Determine the (x, y) coordinate at the center of the cell enclosing the given text.  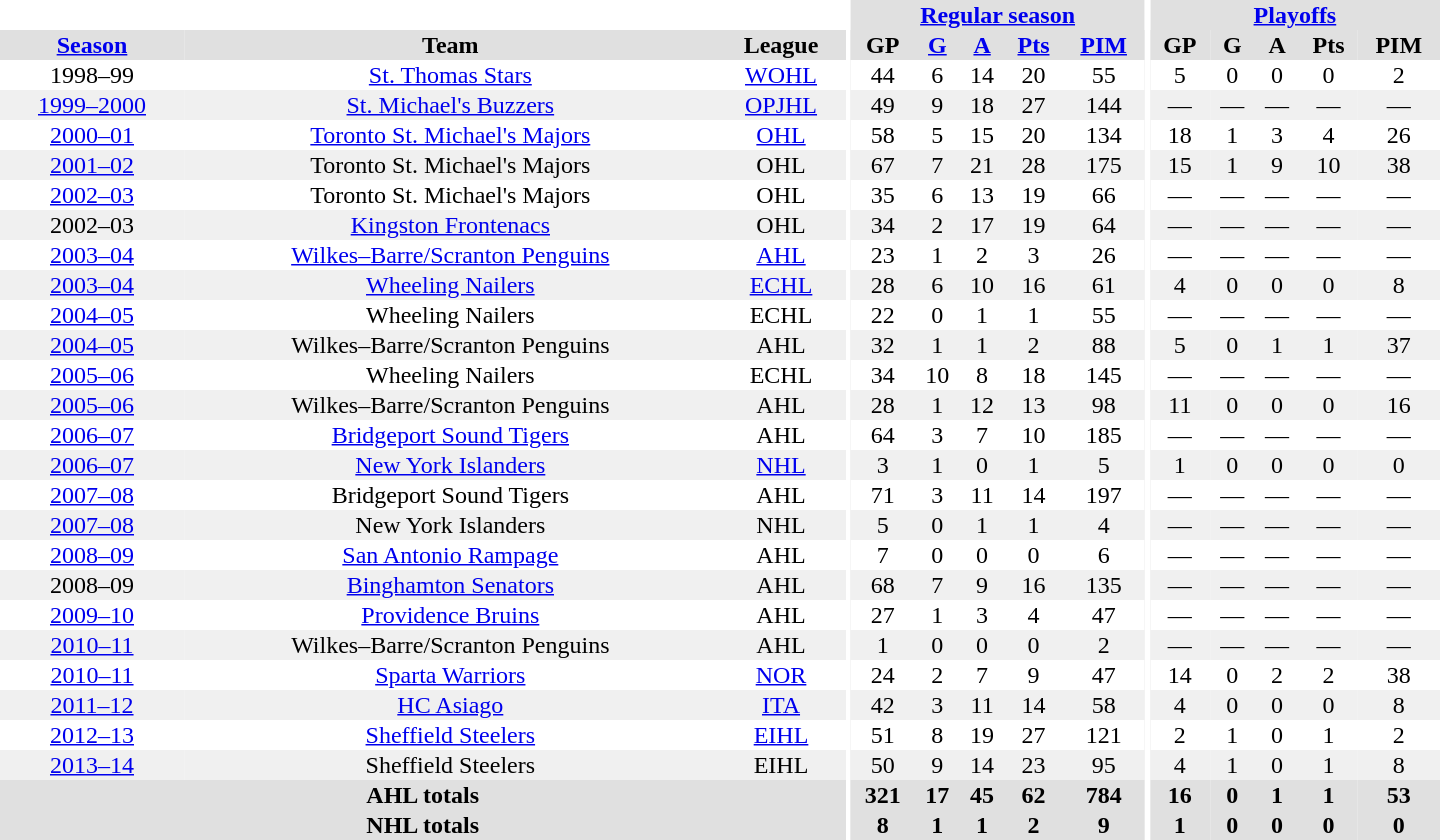
321 (882, 795)
22 (882, 315)
Team (450, 45)
2009–10 (92, 615)
50 (882, 765)
98 (1103, 405)
35 (882, 195)
NOR (782, 675)
2011–12 (92, 705)
San Antonio Rampage (450, 555)
WOHL (782, 75)
Binghamton Senators (450, 585)
145 (1103, 375)
185 (1103, 435)
53 (1398, 795)
2001–02 (92, 165)
42 (882, 705)
HC Asiago (450, 705)
49 (882, 105)
ITA (782, 705)
37 (1398, 345)
2000–01 (92, 135)
St. Michael's Buzzers (450, 105)
League (782, 45)
St. Thomas Stars (450, 75)
135 (1103, 585)
NHL totals (422, 825)
1998–99 (92, 75)
Providence Bruins (450, 615)
784 (1103, 795)
32 (882, 345)
121 (1103, 735)
95 (1103, 765)
Season (92, 45)
66 (1103, 195)
62 (1033, 795)
21 (982, 165)
1999–2000 (92, 105)
61 (1103, 285)
197 (1103, 495)
12 (982, 405)
175 (1103, 165)
Playoffs (1295, 15)
44 (882, 75)
45 (982, 795)
OPJHL (782, 105)
68 (882, 585)
51 (882, 735)
Sparta Warriors (450, 675)
88 (1103, 345)
134 (1103, 135)
Regular season (997, 15)
144 (1103, 105)
71 (882, 495)
2013–14 (92, 765)
AHL totals (422, 795)
67 (882, 165)
24 (882, 675)
Kingston Frontenacs (450, 225)
2012–13 (92, 735)
